Find where the given text appears and provide that cell's center as [X, Y] coordinate. 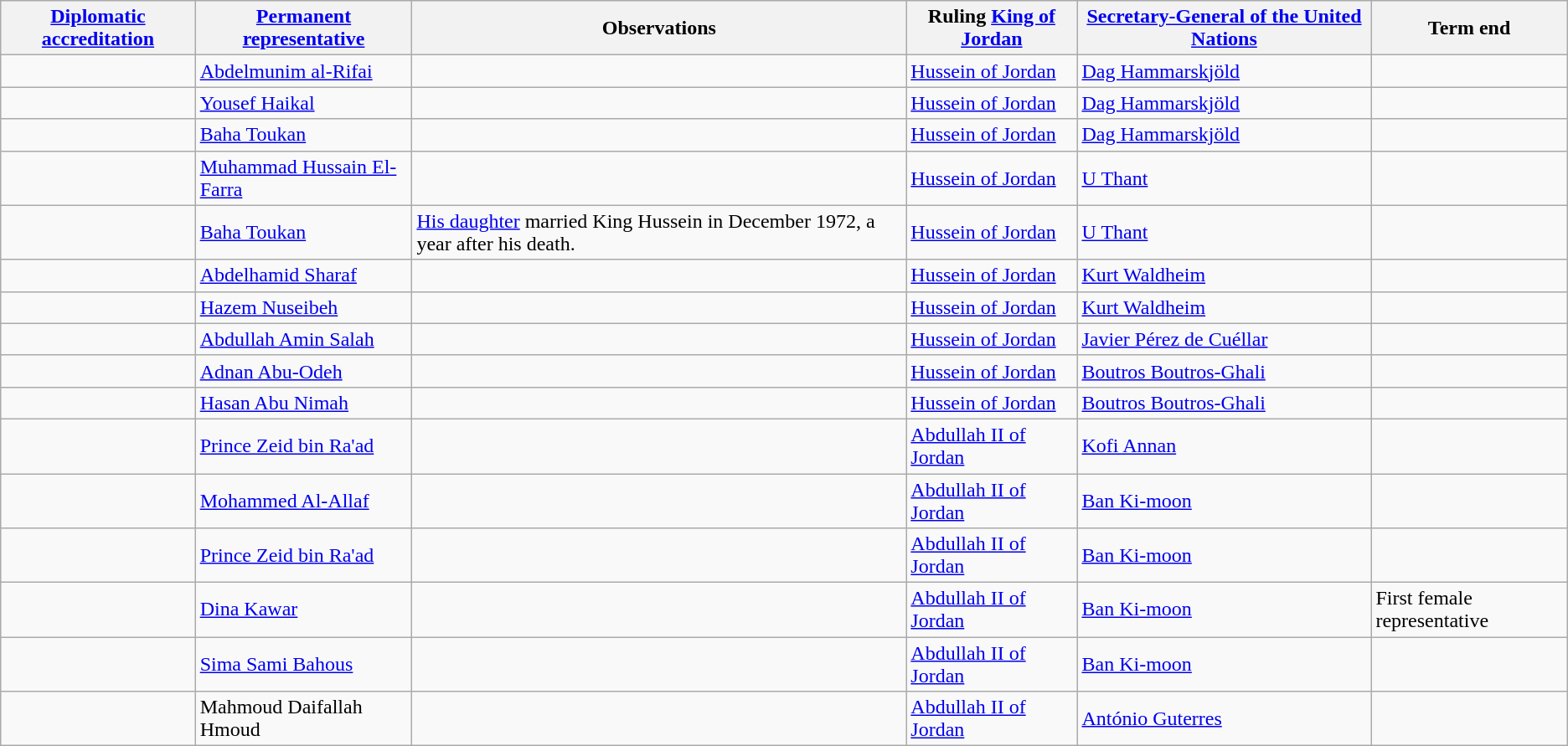
Secretary-General of the United Nations [1225, 28]
Javier Pérez de Cuéllar [1225, 339]
First female representative [1469, 610]
Abdullah Amin Salah [303, 339]
Mahmoud Daifallah Hmoud [303, 718]
Abdelhamid Sharaf [303, 275]
Permanent representative [303, 28]
His daughter married King Hussein in December 1972, a year after his death. [659, 233]
Hasan Abu Nimah [303, 403]
Yousef Haikal [303, 103]
Sima Sami Bahous [303, 665]
Term end [1469, 28]
Muhammad Hussain El-Farra [303, 177]
Kofi Annan [1225, 445]
Ruling King of Jordan [992, 28]
Adnan Abu-Odeh [303, 371]
Mohammed Al-Allaf [303, 501]
António Guterres [1225, 718]
Dina Kawar [303, 610]
Hazem Nuseibeh [303, 307]
Observations [659, 28]
Abdelmunim al-Rifai [303, 71]
Diplomatic accreditation [98, 28]
